Identify which cell holds the provided text, then report its [x, y] central coordinate. 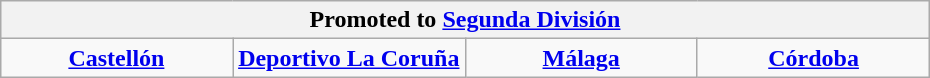
Promoted to Segunda División [465, 20]
Deportivo La Coruña [349, 58]
Castellón [116, 58]
Málaga [581, 58]
Córdoba [813, 58]
